From the cell containing the given text, extract its center point as [X, Y] coordinate. 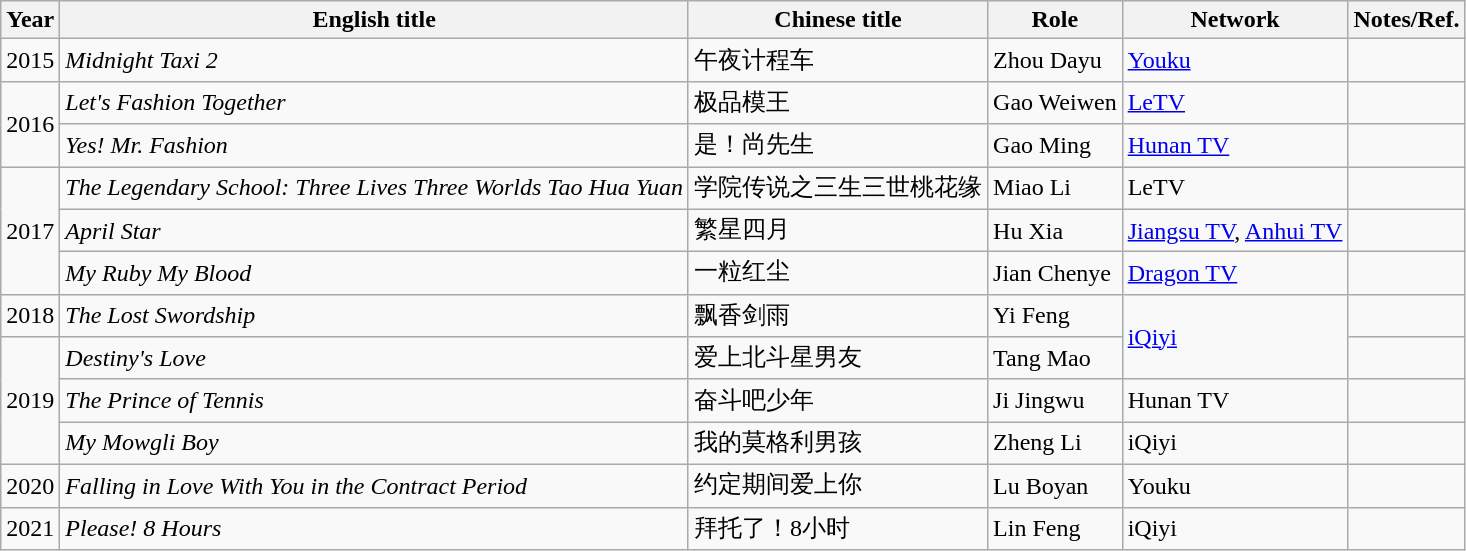
The Legendary School: Three Lives Three Worlds Tao Hua Yuan [374, 188]
拜托了！8小时 [838, 528]
学院传说之三生三世桃花缘 [838, 188]
午夜计程车 [838, 60]
Role [1056, 20]
Dragon TV [1235, 274]
Lu Boyan [1056, 486]
Midnight Taxi 2 [374, 60]
Zhou Dayu [1056, 60]
Zheng Li [1056, 444]
Gao Weiwen [1056, 102]
The Lost Swordship [374, 316]
My Ruby My Blood [374, 274]
Yi Feng [1056, 316]
Ji Jingwu [1056, 400]
English title [374, 20]
Notes/Ref. [1406, 20]
Network [1235, 20]
Jian Chenye [1056, 274]
Year [30, 20]
2021 [30, 528]
Jiangsu TV, Anhui TV [1235, 230]
飘香剑雨 [838, 316]
2016 [30, 124]
是！尚先生 [838, 146]
2017 [30, 230]
Hu Xia [1056, 230]
繁星四月 [838, 230]
The Prince of Tennis [374, 400]
我的莫格利男孩 [838, 444]
Falling in Love With You in the Contract Period [374, 486]
2020 [30, 486]
Miao Li [1056, 188]
Chinese title [838, 20]
Destiny's Love [374, 358]
2018 [30, 316]
2019 [30, 401]
Please! 8 Hours [374, 528]
Yes! Mr. Fashion [374, 146]
2015 [30, 60]
约定期间爱上你 [838, 486]
爱上北斗星男友 [838, 358]
Let's Fashion Together [374, 102]
一粒红尘 [838, 274]
Lin Feng [1056, 528]
极品模王 [838, 102]
My Mowgli Boy [374, 444]
Tang Mao [1056, 358]
奋斗吧少年 [838, 400]
Gao Ming [1056, 146]
April Star [374, 230]
